Pinpoint the cell where the given text exists, returning its [x, y] midpoint coordinate. 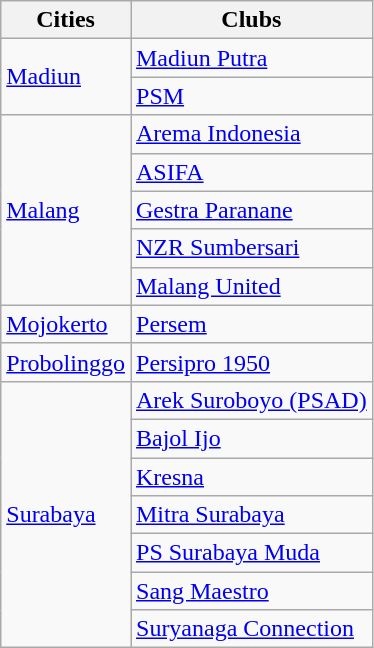
Bajol Ijo [251, 438]
Malang [66, 210]
Mitra Surabaya [251, 515]
Malang United [251, 286]
Cities [66, 20]
Gestra Paranane [251, 210]
PS Surabaya Muda [251, 553]
PSM [251, 96]
Madiun [66, 77]
NZR Sumbersari [251, 248]
ASIFA [251, 172]
Surabaya [66, 514]
Madiun Putra [251, 58]
Persem [251, 324]
Arek Suroboyo (PSAD) [251, 400]
Probolinggo [66, 362]
Sang Maestro [251, 591]
Kresna [251, 477]
Arema Indonesia [251, 134]
Persipro 1950 [251, 362]
Suryanaga Connection [251, 629]
Mojokerto [66, 324]
Clubs [251, 20]
